Return [x, y] of the center of cell containing provided text 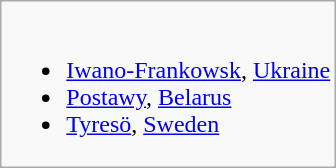
Iwano-Frankowsk, Ukraine Postawy, Belarus Tyresö, Sweden [168, 84]
